Detect which cell encompasses the target text, then output its [x, y] center coordinate. 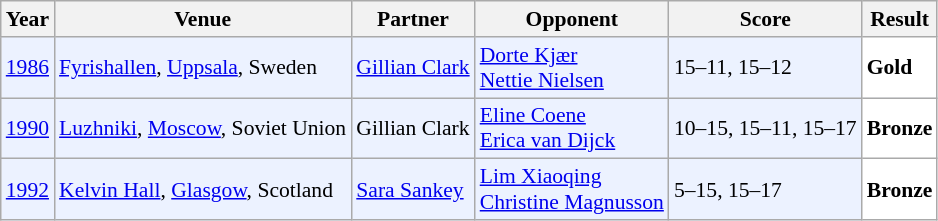
Gold [900, 68]
1990 [28, 128]
Sara Sankey [412, 190]
Year [28, 19]
Kelvin Hall, Glasgow, Scotland [202, 190]
Eline Coene Erica van Dijck [572, 128]
15–11, 15–12 [766, 68]
Luzhniki, Moscow, Soviet Union [202, 128]
Opponent [572, 19]
10–15, 15–11, 15–17 [766, 128]
Result [900, 19]
Dorte Kjær Nettie Nielsen [572, 68]
1992 [28, 190]
Partner [412, 19]
Fyrishallen, Uppsala, Sweden [202, 68]
1986 [28, 68]
Lim Xiaoqing Christine Magnusson [572, 190]
Venue [202, 19]
5–15, 15–17 [766, 190]
Score [766, 19]
